For the text-containing cell, return its midpoint in [X, Y] coordinate format. 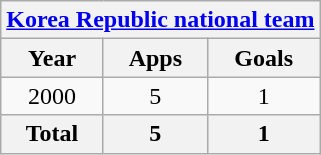
Total [52, 134]
Korea Republic national team [160, 20]
Goals [264, 58]
2000 [52, 96]
Apps [155, 58]
Year [52, 58]
